Pinpoint the cell where the given text exists, returning its (X, Y) midpoint coordinate. 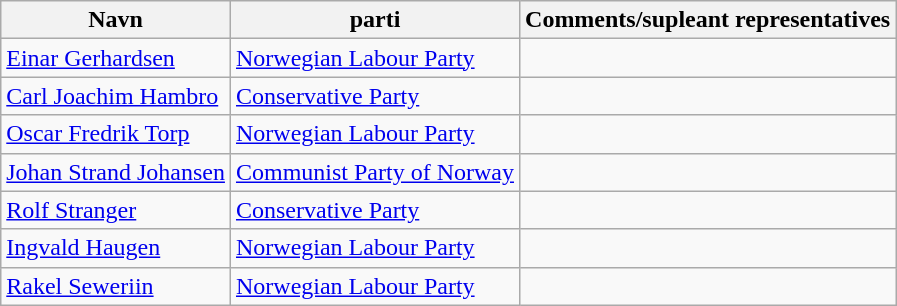
Oscar Fredrik Torp (116, 134)
Ingvald Haugen (116, 248)
Einar Gerhardsen (116, 58)
Rolf Stranger (116, 210)
parti (374, 20)
Communist Party of Norway (374, 172)
Carl Joachim Hambro (116, 96)
Comments/supleant representatives (708, 20)
Navn (116, 20)
Rakel Seweriin (116, 286)
Johan Strand Johansen (116, 172)
